For the text-containing cell, return its midpoint in [x, y] coordinate format. 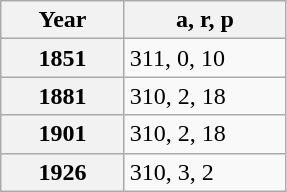
1851 [63, 58]
Year [63, 20]
1901 [63, 134]
310, 3, 2 [204, 172]
311, 0, 10 [204, 58]
1926 [63, 172]
1881 [63, 96]
a, r, p [204, 20]
